For the text-containing cell, return its midpoint in [x, y] coordinate format. 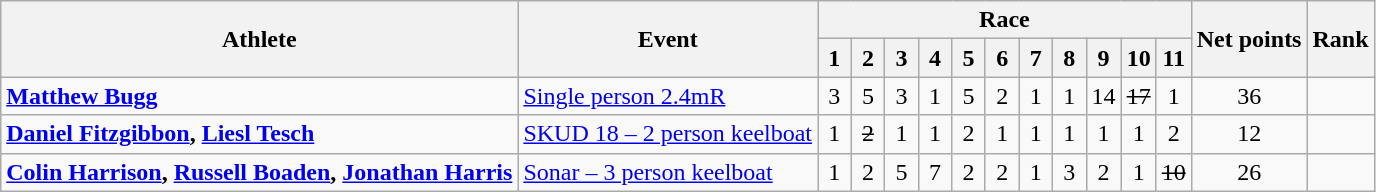
9 [1104, 58]
4 [935, 58]
Colin Harrison, Russell Boaden, Jonathan Harris [260, 172]
17 [1138, 96]
26 [1249, 172]
6 [1002, 58]
36 [1249, 96]
12 [1249, 134]
11 [1174, 58]
Single person 2.4mR [668, 96]
Daniel Fitzgibbon, Liesl Tesch [260, 134]
14 [1104, 96]
8 [1070, 58]
Matthew Bugg [260, 96]
Rank [1340, 39]
Athlete [260, 39]
Sonar – 3 person keelboat [668, 172]
Net points [1249, 39]
SKUD 18 – 2 person keelboat [668, 134]
Race [1005, 20]
Event [668, 39]
